Pinpoint the cell where the given text exists, returning its (x, y) midpoint coordinate. 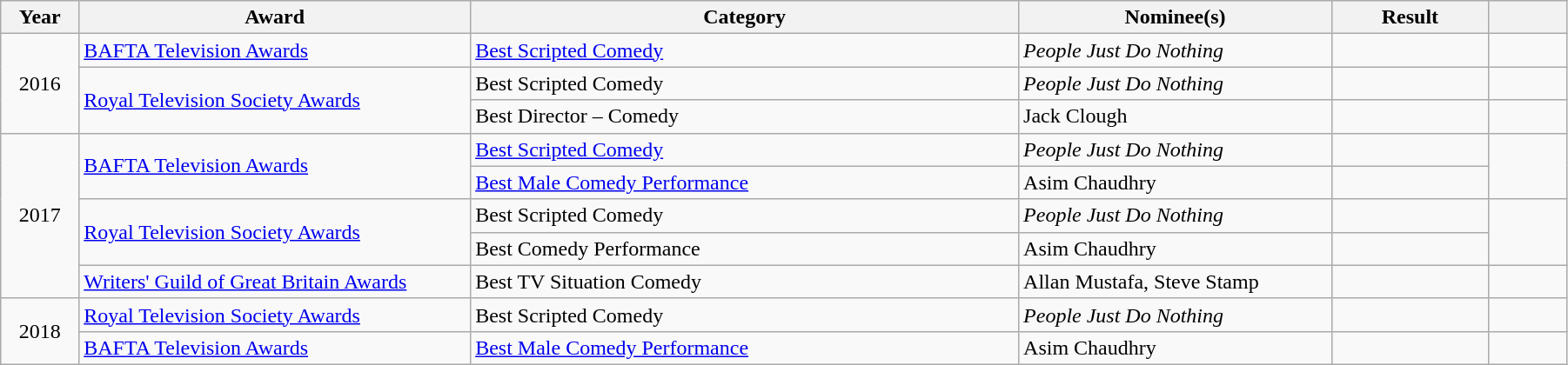
Best Director – Comedy (745, 116)
Nominee(s) (1176, 17)
Best Comedy Performance (745, 249)
Allan Mustafa, Steve Stamp (1176, 282)
Writers' Guild of Great Britain Awards (275, 282)
2017 (40, 216)
Award (275, 17)
2016 (40, 83)
Jack Clough (1176, 116)
Result (1410, 17)
Year (40, 17)
2018 (40, 331)
Category (745, 17)
Best TV Situation Comedy (745, 282)
